Find where the given text appears and provide that cell's center as (X, Y) coordinate. 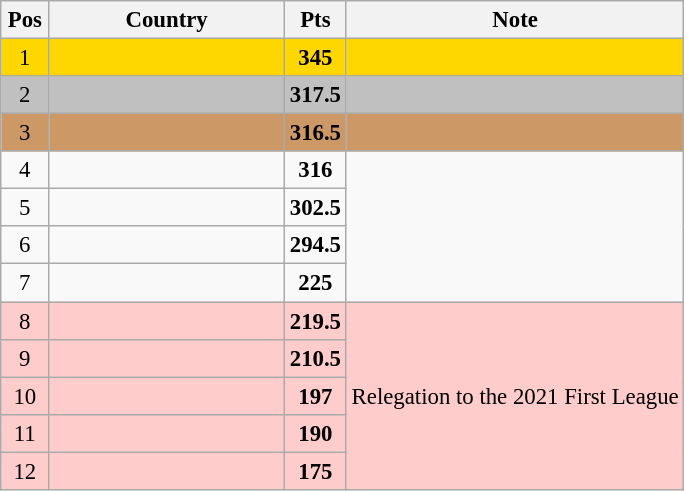
Relegation to the 2021 First League (515, 396)
Pos (25, 20)
5 (25, 208)
2 (25, 95)
4 (25, 170)
Pts (315, 20)
6 (25, 245)
316.5 (315, 133)
316 (315, 170)
345 (315, 58)
175 (315, 471)
12 (25, 471)
219.5 (315, 321)
8 (25, 321)
294.5 (315, 245)
10 (25, 396)
Country (167, 20)
197 (315, 396)
210.5 (315, 358)
11 (25, 433)
3 (25, 133)
Note (515, 20)
1 (25, 58)
7 (25, 283)
317.5 (315, 95)
9 (25, 358)
190 (315, 433)
225 (315, 283)
302.5 (315, 208)
